Output the [x, y] coordinate of the center of the cell containing the given text.  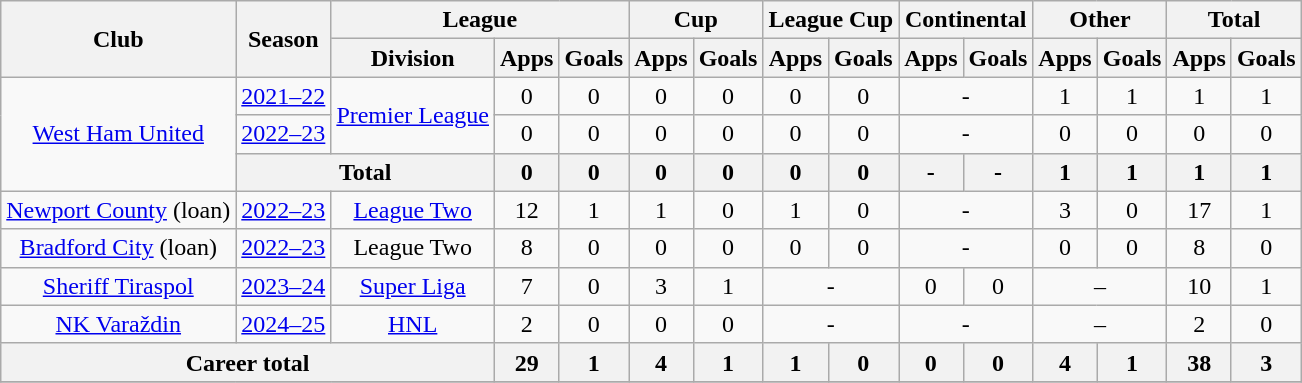
7 [527, 286]
League [480, 20]
Bradford City (loan) [118, 248]
Sheriff Tiraspol [118, 286]
Club [118, 39]
Other [1100, 20]
NK Varaždin [118, 324]
Cup [696, 20]
Season [284, 39]
Continental [966, 20]
2021–22 [284, 96]
Super Liga [413, 286]
HNL [413, 324]
Career total [248, 362]
2023–24 [284, 286]
38 [1199, 362]
Division [413, 58]
12 [527, 210]
10 [1199, 286]
2024–25 [284, 324]
League Cup [831, 20]
Newport County (loan) [118, 210]
29 [527, 362]
17 [1199, 210]
Premier League [413, 115]
West Ham United [118, 134]
